Extract the [x, y] coordinate from the center of the cell holding the provided text.  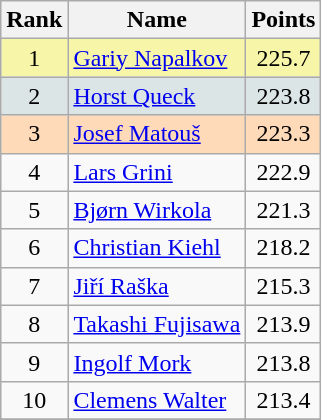
Josef Matouš [157, 134]
225.7 [284, 58]
Name [157, 20]
Points [284, 20]
Jiří Raška [157, 286]
Rank [34, 20]
Gariy Napalkov [157, 58]
Christian Kiehl [157, 248]
215.3 [284, 286]
Takashi Fujisawa [157, 324]
223.3 [284, 134]
5 [34, 210]
Ingolf Mork [157, 362]
Horst Queck [157, 96]
9 [34, 362]
Lars Grini [157, 172]
1 [34, 58]
4 [34, 172]
10 [34, 400]
223.8 [284, 96]
6 [34, 248]
213.8 [284, 362]
2 [34, 96]
221.3 [284, 210]
213.9 [284, 324]
8 [34, 324]
3 [34, 134]
Bjørn Wirkola [157, 210]
7 [34, 286]
218.2 [284, 248]
222.9 [284, 172]
Clemens Walter [157, 400]
213.4 [284, 400]
